Return (x, y) of the center of cell containing provided text 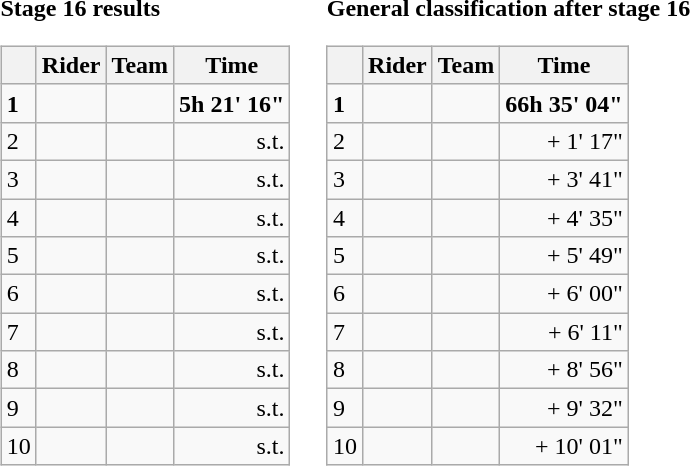
+ 6' 11" (564, 332)
5h 21' 16" (232, 103)
+ 10' 01" (564, 446)
+ 6' 00" (564, 294)
+ 4' 35" (564, 217)
+ 5' 49" (564, 256)
66h 35' 04" (564, 103)
+ 9' 32" (564, 408)
+ 3' 41" (564, 179)
+ 8' 56" (564, 370)
+ 1' 17" (564, 141)
